Return [x, y] of the center of cell containing provided text 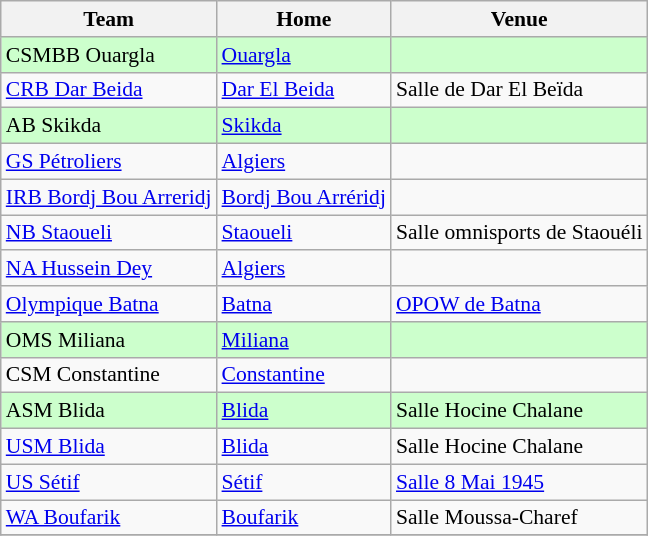
Dar El Beida [304, 90]
Home [304, 19]
Ouargla [304, 55]
CRB Dar Beida [109, 90]
US Sétif [109, 482]
Sétif [304, 482]
Olympique Batna [109, 304]
Miliana [304, 340]
IRB Bordj Bou Arreridj [109, 197]
AB Skikda [109, 126]
OPOW de Batna [520, 304]
Batna [304, 304]
NA Hussein Dey [109, 269]
Team [109, 19]
WA Boufarik [109, 518]
CSMBB Ouargla [109, 55]
Salle de Dar El Beïda [520, 90]
ASM Blida [109, 411]
Bordj Bou Arréridj [304, 197]
Boufarik [304, 518]
Venue [520, 19]
Staoueli [304, 233]
Salle 8 Mai 1945 [520, 482]
Salle Moussa-Charef [520, 518]
Salle omnisports de Staouéli [520, 233]
CSM Constantine [109, 375]
Skikda [304, 126]
Constantine [304, 375]
GS Pétroliers [109, 162]
USM Blida [109, 447]
NB Staoueli [109, 233]
OMS Miliana [109, 340]
